Extract the [X, Y] coordinate from the center of the cell holding the provided text.  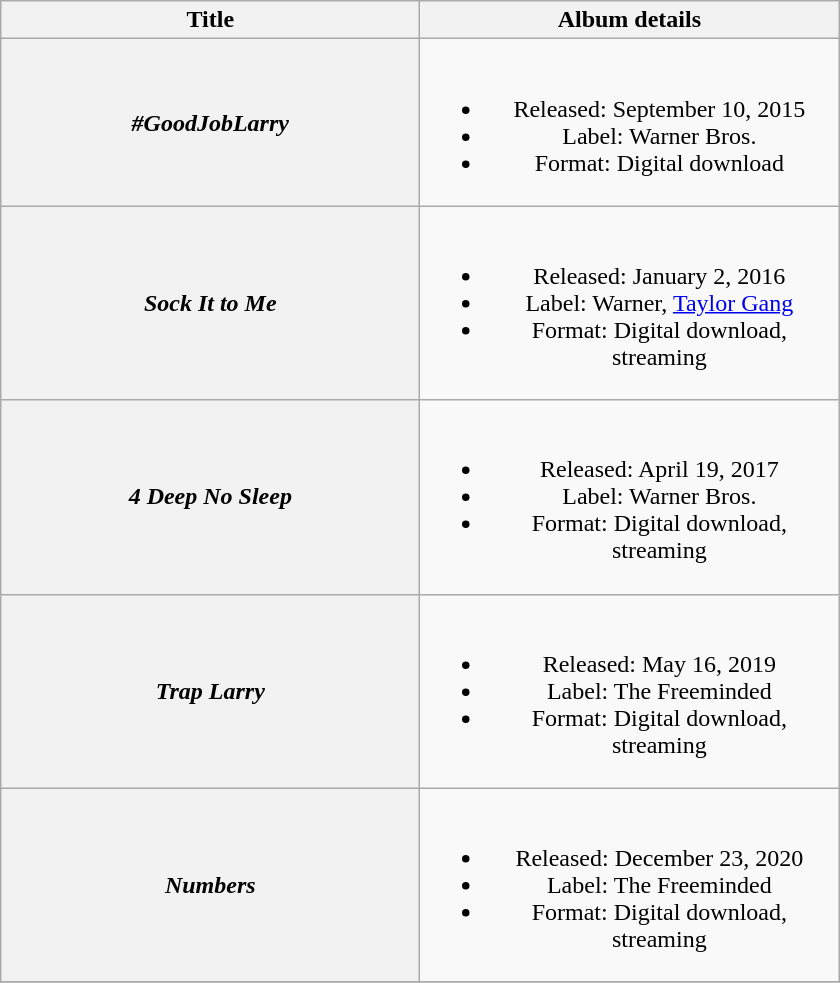
Trap Larry [210, 691]
Album details [630, 20]
Released: January 2, 2016Label: Warner, Taylor GangFormat: Digital download, streaming [630, 303]
Released: April 19, 2017Label: Warner Bros.Format: Digital download, streaming [630, 497]
Released: September 10, 2015Label: Warner Bros.Format: Digital download [630, 122]
4 Deep No Sleep [210, 497]
Numbers [210, 885]
Released: December 23, 2020Label: The FreemindedFormat: Digital download, streaming [630, 885]
Title [210, 20]
Sock It to Me [210, 303]
#GoodJobLarry [210, 122]
Released: May 16, 2019Label: The FreemindedFormat: Digital download, streaming [630, 691]
